Determine the [X, Y] coordinate at the center of the cell enclosing the given text.  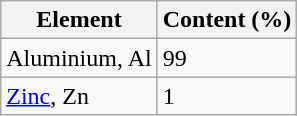
99 [227, 58]
Element [79, 20]
1 [227, 96]
Zinc, Zn [79, 96]
Content (%) [227, 20]
Aluminium, Al [79, 58]
